For the text-containing cell, return its midpoint in (x, y) coordinate format. 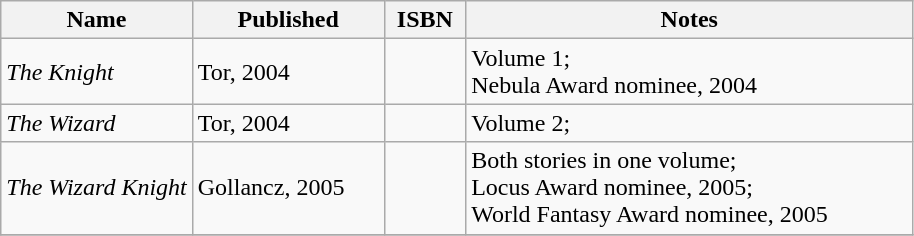
ISBN (425, 20)
Gollancz, 2005 (288, 188)
The Knight (97, 72)
Notes (690, 20)
Name (97, 20)
The Wizard (97, 123)
Volume 1;Nebula Award nominee, 2004 (690, 72)
Published (288, 20)
The Wizard Knight (97, 188)
Both stories in one volume;Locus Award nominee, 2005;World Fantasy Award nominee, 2005 (690, 188)
Volume 2; (690, 123)
